For the text-containing cell, return its midpoint in (X, Y) coordinate format. 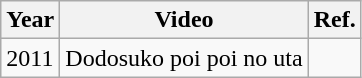
Dodosuko poi poi no uta (184, 58)
Ref. (334, 20)
2011 (30, 58)
Video (184, 20)
Year (30, 20)
